Detect which cell encompasses the target text, then output its [x, y] center coordinate. 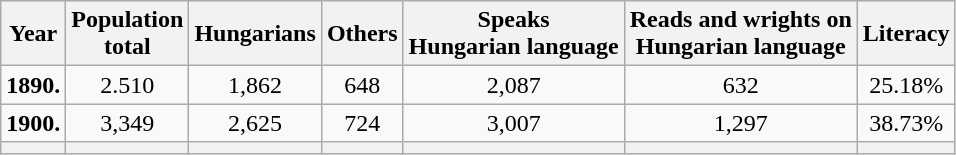
1900. [34, 123]
2.510 [128, 85]
1890. [34, 85]
Others [362, 34]
724 [362, 123]
648 [362, 85]
1,862 [255, 85]
Literacy [906, 34]
3,349 [128, 123]
1,297 [740, 123]
Reads and wrights on Hungarian language [740, 34]
2,625 [255, 123]
25.18% [906, 85]
632 [740, 85]
38.73% [906, 123]
3,007 [514, 123]
Hungarians [255, 34]
Year [34, 34]
2,087 [514, 85]
Population total [128, 34]
Speaks Hungarian language [514, 34]
